Pinpoint the cell where the given text exists, returning its (X, Y) midpoint coordinate. 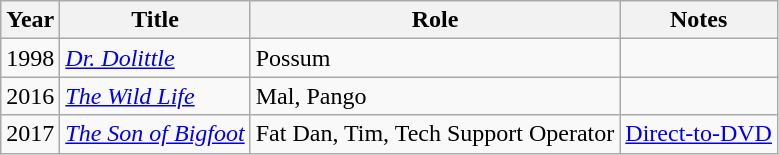
Dr. Dolittle (155, 58)
Mal, Pango (435, 96)
The Wild Life (155, 96)
Year (30, 20)
The Son of Bigfoot (155, 134)
2017 (30, 134)
1998 (30, 58)
2016 (30, 96)
Title (155, 20)
Role (435, 20)
Possum (435, 58)
Notes (699, 20)
Fat Dan, Tim, Tech Support Operator (435, 134)
Direct-to-DVD (699, 134)
